Locate the cell with the specified text and output its [x, y] center coordinate. 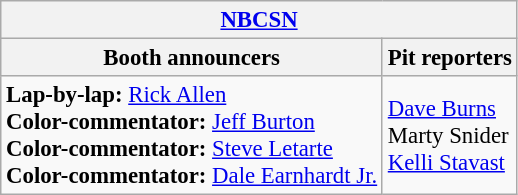
Lap-by-lap: Rick AllenColor-commentator: Jeff BurtonColor-commentator: Steve LetarteColor-commentator: Dale Earnhardt Jr. [192, 136]
Pit reporters [450, 58]
NBCSN [260, 20]
Booth announcers [192, 58]
Dave BurnsMarty SniderKelli Stavast [450, 136]
